Find where the given text appears and provide that cell's center as [x, y] coordinate. 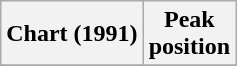
Chart (1991) [72, 34]
Peak position [189, 34]
